For the text-containing cell, return its midpoint in [X, Y] coordinate format. 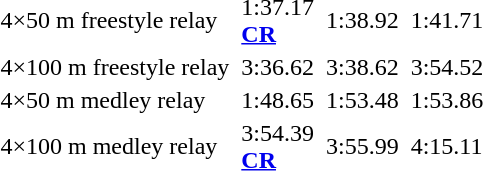
1:53.48 [362, 100]
3:38.62 [362, 67]
1:48.65 [278, 100]
3:36.62 [278, 67]
